Find where the given text appears and provide that cell's center as [X, Y] coordinate. 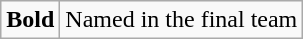
Named in the final team [182, 20]
Bold [30, 20]
